Detect which cell encompasses the target text, then output its [x, y] center coordinate. 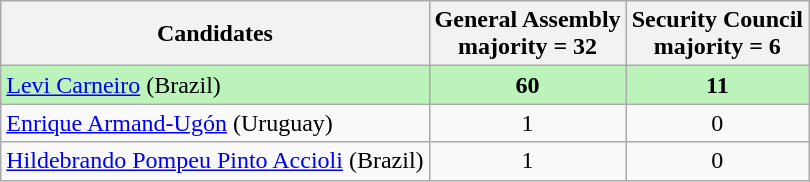
Candidates [215, 34]
General Assembly majority = 32 [528, 34]
Levi Carneiro (Brazil) [215, 85]
Security Council majority = 6 [717, 34]
Hildebrando Pompeu Pinto Accioli (Brazil) [215, 161]
60 [528, 85]
Enrique Armand-Ugón (Uruguay) [215, 123]
11 [717, 85]
